Extract the [X, Y] coordinate from the center of the cell holding the provided text.  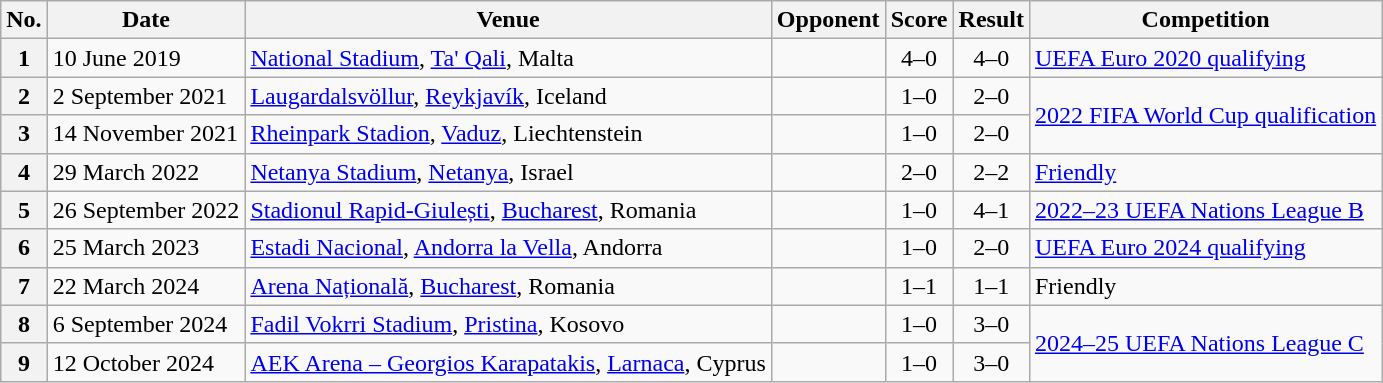
2022–23 UEFA Nations League B [1205, 210]
8 [24, 324]
Result [991, 20]
Date [146, 20]
AEK Arena – Georgios Karapatakis, Larnaca, Cyprus [508, 362]
25 March 2023 [146, 248]
Stadionul Rapid-Giulești, Bucharest, Romania [508, 210]
Netanya Stadium, Netanya, Israel [508, 172]
Score [919, 20]
3 [24, 134]
2–2 [991, 172]
Fadil Vokrri Stadium, Pristina, Kosovo [508, 324]
2 September 2021 [146, 96]
6 [24, 248]
22 March 2024 [146, 286]
Laugardalsvöllur, Reykjavík, Iceland [508, 96]
12 October 2024 [146, 362]
2024–25 UEFA Nations League C [1205, 343]
UEFA Euro 2024 qualifying [1205, 248]
29 March 2022 [146, 172]
6 September 2024 [146, 324]
5 [24, 210]
9 [24, 362]
Competition [1205, 20]
UEFA Euro 2020 qualifying [1205, 58]
Arena Națională, Bucharest, Romania [508, 286]
26 September 2022 [146, 210]
Venue [508, 20]
2 [24, 96]
10 June 2019 [146, 58]
4 [24, 172]
1 [24, 58]
14 November 2021 [146, 134]
4–1 [991, 210]
2022 FIFA World Cup qualification [1205, 115]
7 [24, 286]
Opponent [828, 20]
National Stadium, Ta' Qali, Malta [508, 58]
Estadi Nacional, Andorra la Vella, Andorra [508, 248]
Rheinpark Stadion, Vaduz, Liechtenstein [508, 134]
No. [24, 20]
